Output the [X, Y] coordinate of the center of the cell containing the given text.  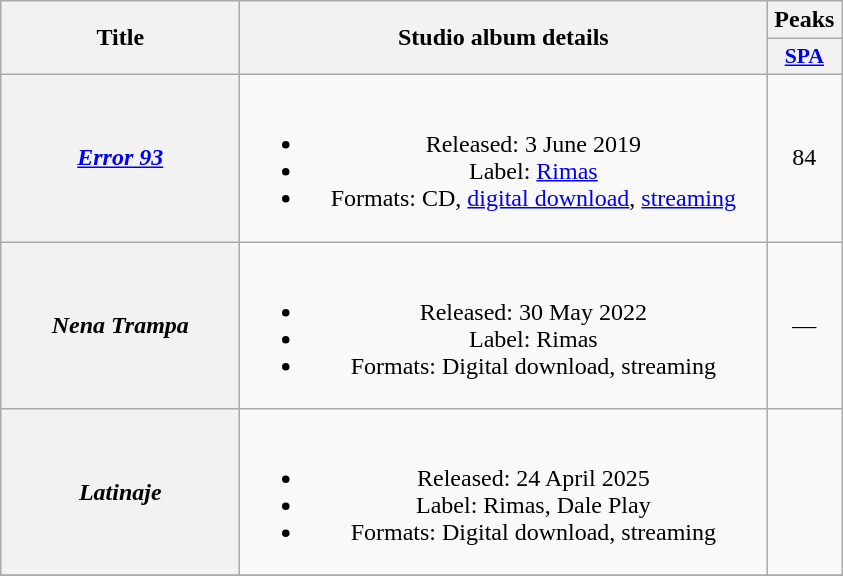
Released: 30 May 2022Label: RimasFormats: Digital download, streaming [504, 326]
84 [804, 158]
SPA [804, 57]
Latinaje [120, 492]
Released: 24 April 2025Label: Rimas, Dale PlayFormats: Digital download, streaming [504, 492]
Studio album details [504, 38]
Title [120, 38]
— [804, 326]
Nena Trampa [120, 326]
Peaks [804, 20]
Released: 3 June 2019Label: RimasFormats: CD, digital download, streaming [504, 158]
Error 93 [120, 158]
